Locate the cell with the specified text and output its [X, Y] center coordinate. 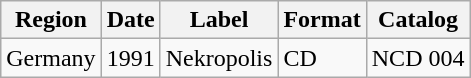
Catalog [418, 20]
CD [322, 58]
Nekropolis [219, 58]
NCD 004 [418, 58]
Date [130, 20]
Format [322, 20]
Label [219, 20]
1991 [130, 58]
Region [51, 20]
Germany [51, 58]
